Identify which cell holds the provided text, then report its [x, y] central coordinate. 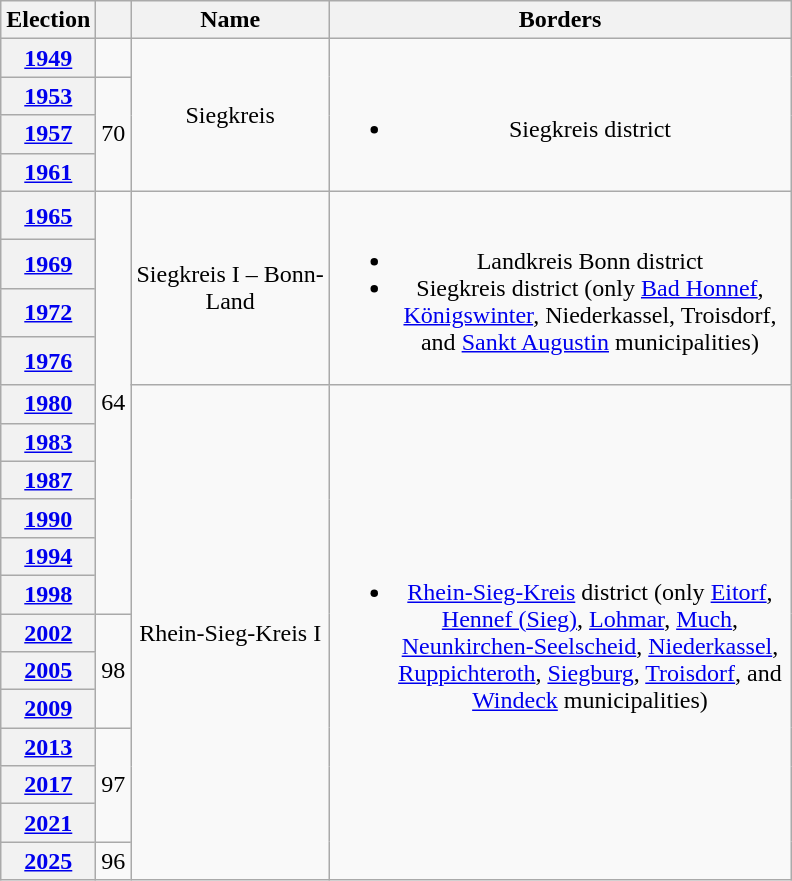
1998 [48, 594]
1983 [48, 442]
Election [48, 20]
2025 [48, 861]
Name [230, 20]
Siegkreis [230, 115]
2017 [48, 785]
1953 [48, 96]
Borders [560, 20]
1972 [48, 312]
1949 [48, 58]
97 [114, 785]
96 [114, 861]
2021 [48, 823]
1980 [48, 404]
1961 [48, 172]
2005 [48, 671]
Siegkreis I – Bonn-Land [230, 288]
1969 [48, 264]
1976 [48, 362]
98 [114, 671]
64 [114, 402]
Landkreis Bonn districtSiegkreis district (only Bad Honnef, Königswinter, Niederkassel, Troisdorf, and Sankt Augustin municipalities) [560, 288]
Siegkreis district [560, 115]
2002 [48, 633]
1965 [48, 216]
1990 [48, 518]
1994 [48, 556]
1957 [48, 134]
70 [114, 134]
2013 [48, 747]
Rhein-Sieg-Kreis I [230, 632]
2009 [48, 709]
1987 [48, 480]
